Output the [X, Y] coordinate of the center of the cell containing the given text.  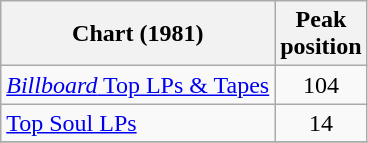
Top Soul LPs [138, 123]
Billboard Top LPs & Tapes [138, 85]
14 [321, 123]
Chart (1981) [138, 34]
Peakposition [321, 34]
104 [321, 85]
